Output the [x, y] coordinate of the center of the cell containing the given text.  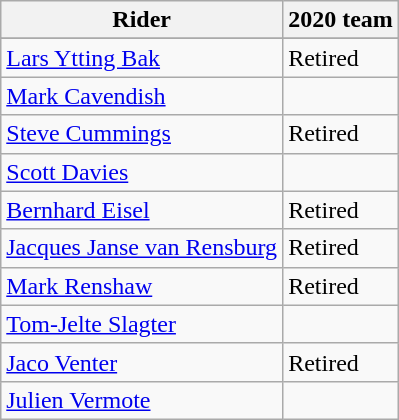
Julien Vermote [142, 400]
Jacques Janse van Rensburg [142, 248]
Tom-Jelte Slagter [142, 324]
Rider [142, 20]
Mark Renshaw [142, 286]
2020 team [341, 20]
Bernhard Eisel [142, 210]
Scott Davies [142, 172]
Jaco Venter [142, 362]
Mark Cavendish [142, 96]
Lars Ytting Bak [142, 58]
Steve Cummings [142, 134]
